Return the (X, Y) coordinate for the center point of the cell that contains the specified text.  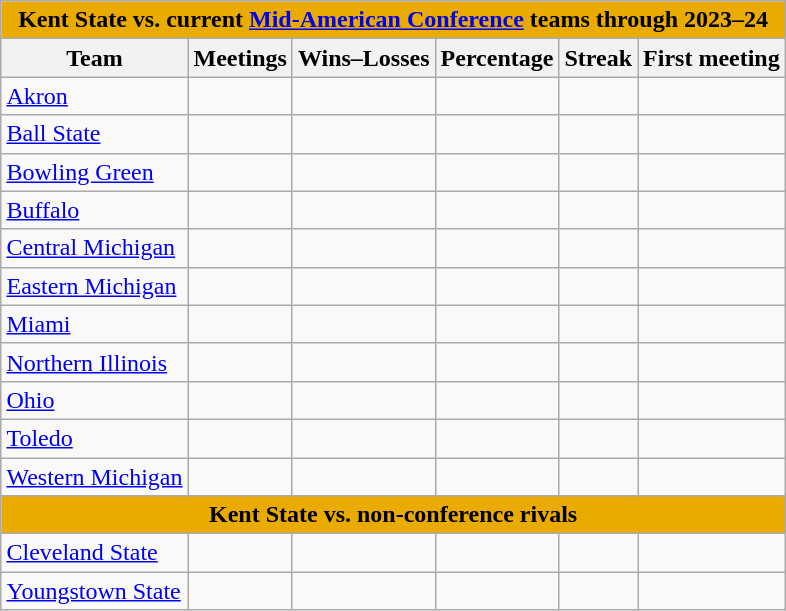
Wins–Losses (364, 58)
Meetings (240, 58)
Eastern Michigan (94, 286)
Cleveland State (94, 553)
Toledo (94, 438)
Team (94, 58)
Bowling Green (94, 172)
First meeting (712, 58)
Youngstown State (94, 591)
Kent State vs. current Mid-American Conference teams through 2023–24 (393, 20)
Buffalo (94, 210)
Percentage (497, 58)
Ohio (94, 400)
Ball State (94, 134)
Kent State vs. non-conference rivals (393, 515)
Miami (94, 324)
Akron (94, 96)
Streak (598, 58)
Northern Illinois (94, 362)
Western Michigan (94, 477)
Central Michigan (94, 248)
